For the text-containing cell, return its midpoint in [x, y] coordinate format. 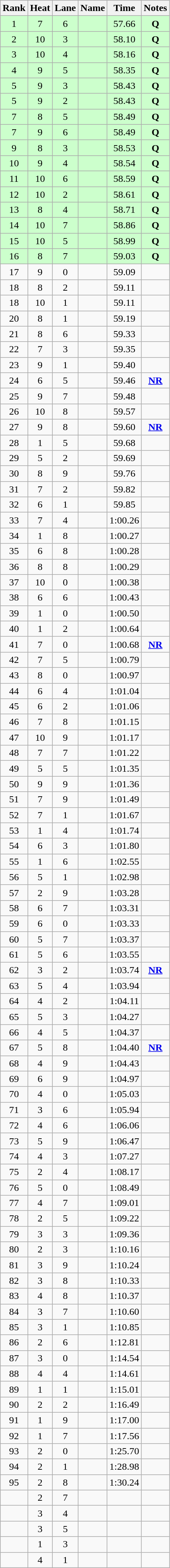
47 [14, 738]
1:01.35 [124, 769]
44 [14, 691]
1:00.43 [124, 598]
77 [14, 1203]
1:17.56 [124, 1435]
Rank [14, 8]
1:12.81 [124, 1343]
54 [14, 846]
57.66 [124, 24]
32 [14, 505]
1:03.55 [124, 955]
1:01.04 [124, 691]
59.35 [124, 349]
59.03 [124, 256]
41 [14, 644]
1:02.55 [124, 861]
58.71 [124, 210]
95 [14, 1482]
35 [14, 551]
58.59 [124, 179]
1:01.06 [124, 707]
1:04.37 [124, 1032]
1:28.98 [124, 1467]
1:00.79 [124, 660]
58.86 [124, 225]
1:25.70 [124, 1451]
82 [14, 1281]
67 [14, 1048]
1:00.97 [124, 675]
59.82 [124, 489]
Lane [65, 8]
1:03.74 [124, 970]
28 [14, 442]
17 [14, 272]
1:00.27 [124, 536]
42 [14, 660]
23 [14, 365]
89 [14, 1389]
25 [14, 396]
Heat [40, 8]
1:04.11 [124, 1001]
55 [14, 861]
58.99 [124, 241]
24 [14, 380]
1:30.24 [124, 1482]
76 [14, 1188]
1:04.97 [124, 1079]
1:01.15 [124, 722]
75 [14, 1172]
1:06.06 [124, 1125]
1:00.26 [124, 520]
1:09.22 [124, 1219]
74 [14, 1156]
31 [14, 489]
1:01.17 [124, 738]
1:04.43 [124, 1063]
27 [14, 427]
Notes [155, 8]
58.10 [124, 39]
36 [14, 567]
59.40 [124, 365]
1:14.54 [124, 1358]
70 [14, 1094]
63 [14, 986]
57 [14, 892]
1:01.36 [124, 784]
1:00.29 [124, 567]
1:09.36 [124, 1234]
51 [14, 799]
1:03.37 [124, 939]
81 [14, 1265]
59.19 [124, 318]
65 [14, 1017]
59.68 [124, 442]
1:03.94 [124, 986]
46 [14, 722]
1:01.80 [124, 846]
52 [14, 815]
59.85 [124, 505]
64 [14, 1001]
39 [14, 613]
1:09.01 [124, 1203]
16 [14, 256]
30 [14, 474]
1:10.37 [124, 1296]
20 [14, 318]
45 [14, 707]
71 [14, 1110]
1:14.61 [124, 1374]
88 [14, 1374]
50 [14, 784]
49 [14, 769]
1:02.98 [124, 877]
1:07.27 [124, 1156]
62 [14, 970]
83 [14, 1296]
1:00.68 [124, 644]
84 [14, 1312]
58 [14, 908]
11 [14, 179]
72 [14, 1125]
1:10.60 [124, 1312]
15 [14, 241]
56 [14, 877]
Name [92, 8]
1:16.49 [124, 1405]
1:01.49 [124, 799]
58.53 [124, 148]
1:00.38 [124, 582]
43 [14, 675]
48 [14, 753]
61 [14, 955]
94 [14, 1467]
66 [14, 1032]
59.69 [124, 458]
1:05.03 [124, 1094]
59.60 [124, 427]
1:00.28 [124, 551]
92 [14, 1435]
69 [14, 1079]
58.16 [124, 55]
1:01.22 [124, 753]
34 [14, 536]
59.33 [124, 334]
93 [14, 1451]
1:05.94 [124, 1110]
90 [14, 1405]
1:10.16 [124, 1250]
26 [14, 411]
1:04.40 [124, 1048]
22 [14, 349]
38 [14, 598]
1:03.28 [124, 892]
13 [14, 210]
1:00.64 [124, 629]
86 [14, 1343]
59.57 [124, 411]
73 [14, 1141]
37 [14, 582]
59.09 [124, 272]
1:10.33 [124, 1281]
87 [14, 1358]
1:04.27 [124, 1017]
59.48 [124, 396]
40 [14, 629]
85 [14, 1327]
59.46 [124, 380]
1:10.85 [124, 1327]
1:17.00 [124, 1420]
33 [14, 520]
1:08.49 [124, 1188]
21 [14, 334]
78 [14, 1219]
1:10.24 [124, 1265]
12 [14, 194]
68 [14, 1063]
59.76 [124, 474]
1:15.01 [124, 1389]
29 [14, 458]
58.54 [124, 163]
80 [14, 1250]
59 [14, 923]
1:01.74 [124, 830]
58.35 [124, 70]
1:08.17 [124, 1172]
1:00.50 [124, 613]
58.61 [124, 194]
60 [14, 939]
1:01.67 [124, 815]
91 [14, 1420]
79 [14, 1234]
14 [14, 225]
53 [14, 830]
Time [124, 8]
1:06.47 [124, 1141]
1:03.33 [124, 923]
1:03.31 [124, 908]
